Scan for the cell matching the given text and deliver its [X, Y] coordinate at center. 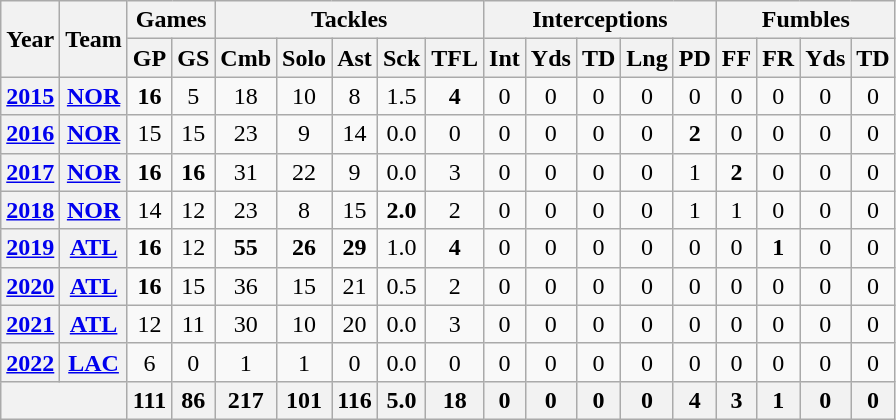
Interceptions [600, 20]
2.0 [401, 210]
PD [694, 58]
1.5 [401, 96]
Sck [401, 58]
1.0 [401, 248]
101 [304, 400]
2015 [30, 96]
11 [194, 324]
26 [304, 248]
Games [170, 20]
Lng [647, 58]
0.5 [401, 286]
Int [505, 58]
217 [246, 400]
Ast [355, 58]
FR [778, 58]
22 [304, 172]
Tackles [350, 20]
21 [355, 286]
5 [194, 96]
GS [194, 58]
2018 [30, 210]
Team [94, 39]
29 [355, 248]
2020 [30, 286]
30 [246, 324]
55 [246, 248]
Year [30, 39]
2022 [30, 362]
2016 [30, 134]
LAC [94, 362]
5.0 [401, 400]
GP [149, 58]
TFL [455, 58]
111 [149, 400]
20 [355, 324]
86 [194, 400]
2017 [30, 172]
2019 [30, 248]
31 [246, 172]
36 [246, 286]
Fumbles [806, 20]
6 [149, 362]
116 [355, 400]
2021 [30, 324]
FF [736, 58]
Solo [304, 58]
Cmb [246, 58]
